Search for the cell housing the specified text and yield its (X, Y) center coordinate. 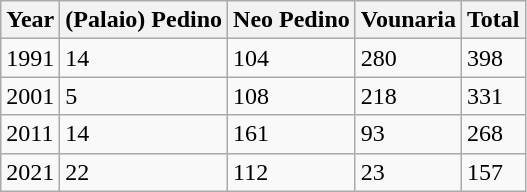
Neo Pedino (292, 20)
157 (493, 172)
Vounaria (408, 20)
161 (292, 134)
280 (408, 58)
Year (30, 20)
(Palaio) Pedino (144, 20)
331 (493, 96)
5 (144, 96)
218 (408, 96)
23 (408, 172)
93 (408, 134)
112 (292, 172)
398 (493, 58)
2001 (30, 96)
22 (144, 172)
104 (292, 58)
268 (493, 134)
2011 (30, 134)
1991 (30, 58)
Total (493, 20)
108 (292, 96)
2021 (30, 172)
